Determine the [x, y] coordinate at the center of the cell enclosing the given text.  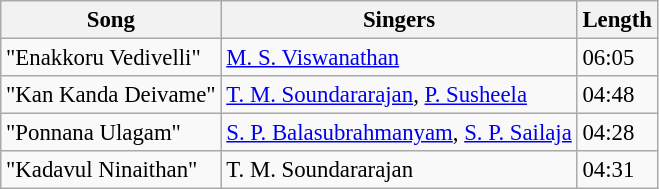
Length [617, 20]
Singers [399, 20]
S. P. Balasubrahmanyam, S. P. Sailaja [399, 133]
T. M. Soundararajan [399, 170]
06:05 [617, 58]
04:48 [617, 95]
"Ponnana Ulagam" [111, 133]
Song [111, 20]
"Kan Kanda Deivame" [111, 95]
04:31 [617, 170]
T. M. Soundararajan, P. Susheela [399, 95]
M. S. Viswanathan [399, 58]
04:28 [617, 133]
"Enakkoru Vedivelli" [111, 58]
"Kadavul Ninaithan" [111, 170]
